Pinpoint the cell where the given text exists, returning its (x, y) midpoint coordinate. 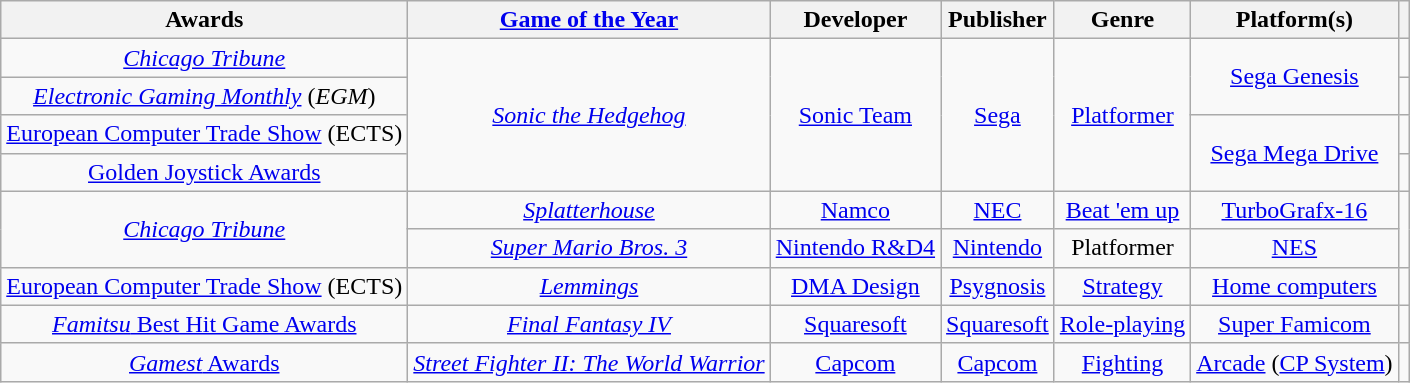
Lemmings (589, 286)
NEC (998, 210)
Electronic Gaming Monthly (EGM) (204, 96)
Sega Genesis (1294, 77)
Game of the Year (589, 20)
Fighting (1122, 362)
Home computers (1294, 286)
Super Mario Bros. 3 (589, 248)
Super Famicom (1294, 324)
Gamest Awards (204, 362)
Genre (1122, 20)
Final Fantasy IV (589, 324)
Beat 'em up (1122, 210)
Strategy (1122, 286)
Sonic the Hedgehog (589, 115)
Sonic Team (855, 115)
Publisher (998, 20)
Platform(s) (1294, 20)
Famitsu Best Hit Game Awards (204, 324)
Psygnosis (998, 286)
Sega Mega Drive (1294, 153)
Golden Joystick Awards (204, 172)
Developer (855, 20)
Arcade (CP System) (1294, 362)
TurboGrafx-16 (1294, 210)
Nintendo R&D4 (855, 248)
Role-playing (1122, 324)
Sega (998, 115)
DMA Design (855, 286)
Namco (855, 210)
NES (1294, 248)
Street Fighter II: The World Warrior (589, 362)
Awards (204, 20)
Nintendo (998, 248)
Splatterhouse (589, 210)
